Pinpoint the cell where the given text exists, returning its (X, Y) midpoint coordinate. 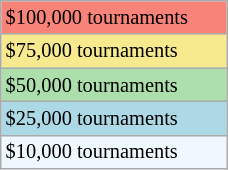
$50,000 tournaments (114, 85)
$100,000 tournaments (114, 17)
$25,000 tournaments (114, 118)
$75,000 tournaments (114, 51)
$10,000 tournaments (114, 152)
